Return [X, Y] of the center of cell containing provided text 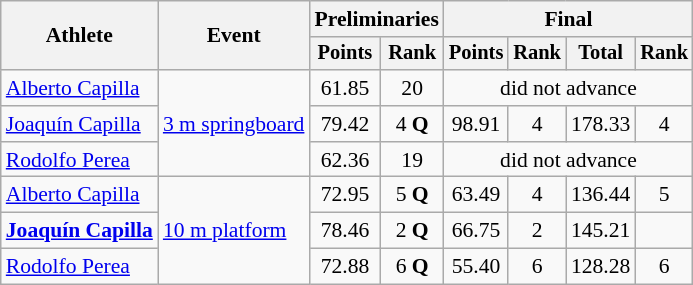
178.33 [600, 124]
136.44 [600, 195]
3 m springboard [234, 124]
19 [412, 160]
145.21 [600, 231]
79.42 [344, 124]
6 Q [412, 267]
63.49 [476, 195]
55.40 [476, 267]
78.46 [344, 231]
10 m platform [234, 230]
2 [537, 231]
Total [600, 54]
Event [234, 36]
Athlete [80, 36]
5 [664, 195]
62.36 [344, 160]
66.75 [476, 231]
5 Q [412, 195]
128.28 [600, 267]
2 Q [412, 231]
61.85 [344, 88]
Preliminaries [376, 19]
4 Q [412, 124]
Final [568, 19]
20 [412, 88]
98.91 [476, 124]
72.95 [344, 195]
72.88 [344, 267]
